Provide the (X, Y) coordinate of the cell's center where the given text is located.  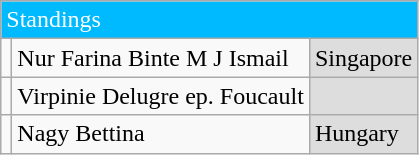
Nagy Bettina (161, 134)
Singapore (363, 58)
Nur Farina Binte M J Ismail (161, 58)
Standings (210, 20)
Virpinie Delugre ep. Foucault (161, 96)
Hungary (363, 134)
